For the text-containing cell, return its midpoint in (X, Y) coordinate format. 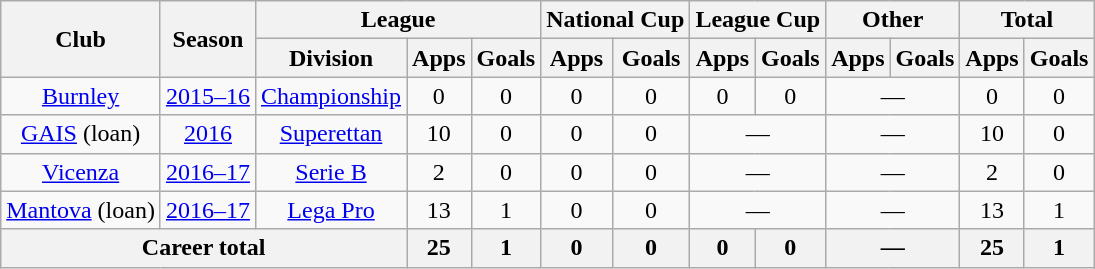
Club (81, 39)
National Cup (616, 20)
Mantova (loan) (81, 210)
Superettan (330, 134)
Serie B (330, 172)
Other (893, 20)
2015–16 (208, 96)
Division (330, 58)
2016 (208, 134)
Vicenza (81, 172)
Burnley (81, 96)
GAIS (loan) (81, 134)
Total (1027, 20)
Championship (330, 96)
Career total (204, 248)
Lega Pro (330, 210)
Season (208, 39)
League (398, 20)
League Cup (758, 20)
